Output the (X, Y) coordinate of the center of the cell containing the given text.  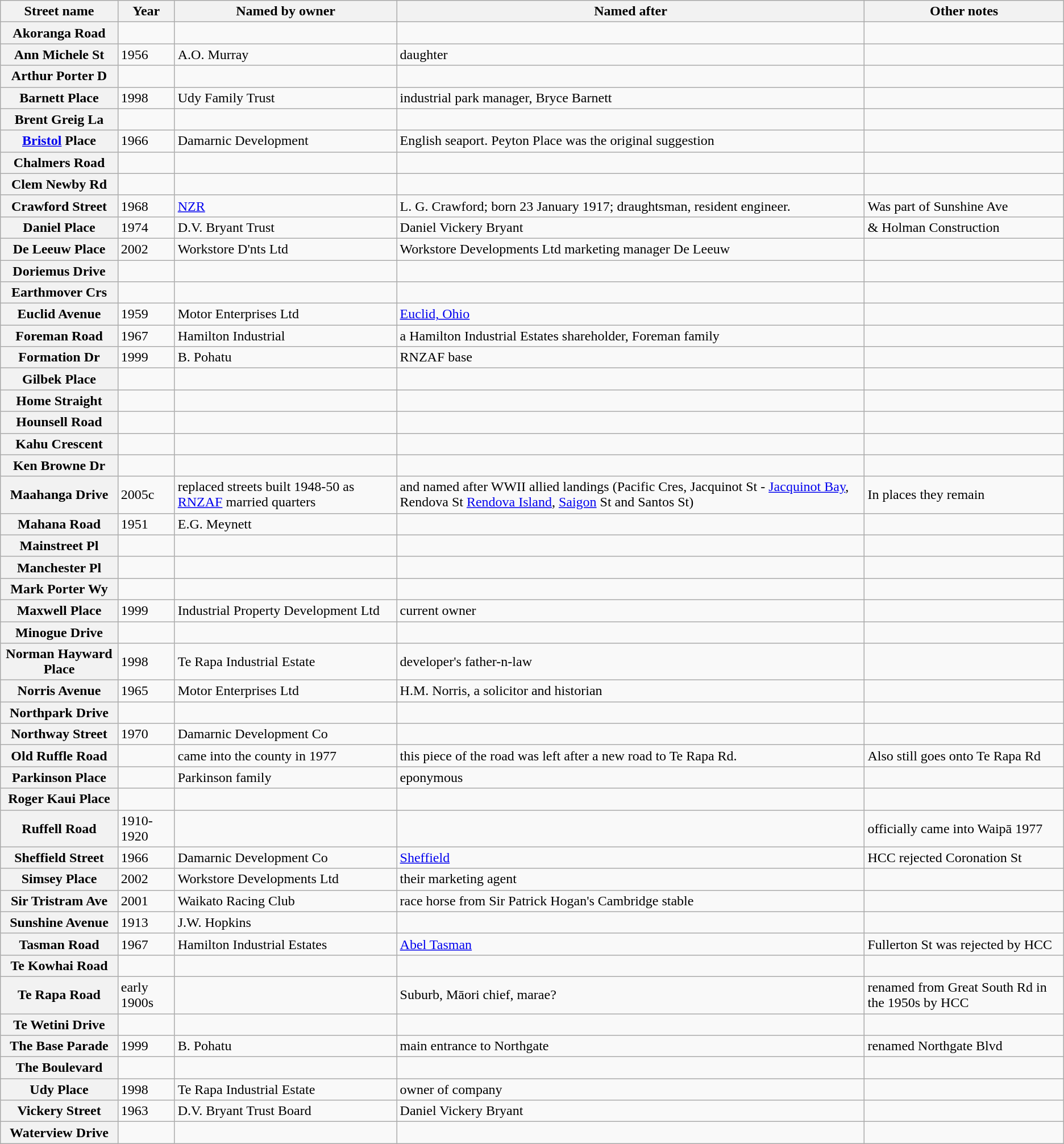
this piece of the road was left after a new road to Te Rapa Rd. (631, 756)
Mahana Road (59, 524)
Parkinson Place (59, 777)
1910-1920 (146, 829)
1956 (146, 55)
renamed from Great South Rd in the 1950s by HCC (964, 995)
Workstore D'nts Ltd (285, 249)
D.V. Bryant Trust (285, 227)
Old Ruffle Road (59, 756)
early 1900s (146, 995)
Ken Browne Dr (59, 465)
D.V. Bryant Trust Board (285, 1111)
J.W. Hopkins (285, 922)
The Base Parade (59, 1046)
Also still goes onto Te Rapa Rd (964, 756)
officially came into Waipā 1977 (964, 829)
Workstore Developments Ltd (285, 879)
Norris Avenue (59, 691)
2001 (146, 901)
Industrial Property Development Ltd (285, 610)
Northway Street (59, 734)
A.O. Murray (285, 55)
Maxwell Place (59, 610)
2005c (146, 494)
Vickery Street (59, 1111)
Street name (59, 11)
Workstore Developments Ltd marketing manager De Leeuw (631, 249)
Manchester Pl (59, 567)
1968 (146, 206)
1970 (146, 734)
1963 (146, 1111)
owner of company (631, 1089)
Euclid Avenue (59, 314)
Tasman Road (59, 944)
Udy Family Trust (285, 98)
eponymous (631, 777)
main entrance to Northgate (631, 1046)
E.G. Meynett (285, 524)
Barnett Place (59, 98)
Udy Place (59, 1089)
Earthmover Crs (59, 293)
Doriemus Drive (59, 271)
HCC rejected Coronation St (964, 858)
Named by owner (285, 11)
Hamilton Industrial (285, 336)
replaced streets built 1948-50 as RNZAF married quarters (285, 494)
Daniel Place (59, 227)
1965 (146, 691)
1951 (146, 524)
came into the county in 1977 (285, 756)
In places they remain (964, 494)
Sunshine Avenue (59, 922)
Mainstreet Pl (59, 546)
Sir Tristram Ave (59, 901)
Norman Hayward Place (59, 662)
Ann Michele St (59, 55)
race horse from Sir Patrick Hogan's Cambridge stable (631, 901)
Formation Dr (59, 357)
Year (146, 11)
renamed Northgate Blvd (964, 1046)
Ruffell Road (59, 829)
1959 (146, 314)
Home Straight (59, 401)
The Boulevard (59, 1068)
English seaport. Peyton Place was the original suggestion (631, 141)
Other notes (964, 11)
Brent Greig La (59, 119)
Foreman Road (59, 336)
Named after (631, 11)
and named after WWII allied landings (Pacific Cres, Jacquinot St - Jacquinot Bay, Rendova St Rendova Island, Saigon St and Santos St) (631, 494)
Te Kowhai Road (59, 966)
Was part of Sunshine Ave (964, 206)
& Holman Construction (964, 227)
Parkinson family (285, 777)
Gilbek Place (59, 379)
H.M. Norris, a solicitor and historian (631, 691)
current owner (631, 610)
a Hamilton Industrial Estates shareholder, Foreman family (631, 336)
De Leeuw Place (59, 249)
Sheffield (631, 858)
Abel Tasman (631, 944)
NZR (285, 206)
Chalmers Road (59, 163)
Waikato Racing Club (285, 901)
Maahanga Drive (59, 494)
Bristol Place (59, 141)
Te Rapa Road (59, 995)
1913 (146, 922)
developer's father-n-law (631, 662)
Sheffield Street (59, 858)
Kahu Crescent (59, 444)
Minogue Drive (59, 633)
their marketing agent (631, 879)
Hamilton Industrial Estates (285, 944)
1974 (146, 227)
Clem Newby Rd (59, 184)
Damarnic Development (285, 141)
industrial park manager, Bryce Barnett (631, 98)
RNZAF base (631, 357)
Northpark Drive (59, 713)
Fullerton St was rejected by HCC (964, 944)
Te Wetini Drive (59, 1025)
Hounsell Road (59, 422)
Mark Porter Wy (59, 589)
Waterview Drive (59, 1133)
Akoranga Road (59, 33)
Roger Kaui Place (59, 799)
L. G. Crawford; born 23 January 1917; draughtsman, resident engineer. (631, 206)
Simsey Place (59, 879)
Arthur Porter D (59, 76)
Crawford Street (59, 206)
daughter (631, 55)
Euclid, Ohio (631, 314)
Suburb, Māori chief, marae? (631, 995)
